Scan for the cell matching the given text and deliver its [X, Y] coordinate at center. 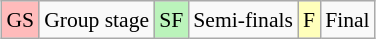
Final [348, 20]
SF [171, 20]
Semi-finals [243, 20]
F [309, 20]
GS [20, 20]
Group stage [96, 20]
